Search for the cell housing the specified text and yield its [X, Y] center coordinate. 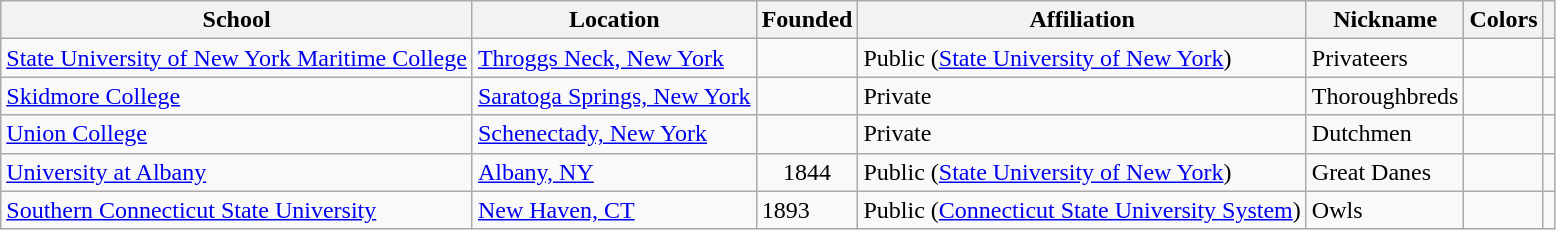
Thoroughbreds [1385, 96]
Dutchmen [1385, 134]
1893 [807, 210]
Nickname [1385, 20]
Affiliation [1082, 20]
Location [614, 20]
New Haven, CT [614, 210]
Albany, NY [614, 172]
1844 [807, 172]
Owls [1385, 210]
State University of New York Maritime College [237, 58]
Southern Connecticut State University [237, 210]
University at Albany [237, 172]
Skidmore College [237, 96]
School [237, 20]
Great Danes [1385, 172]
Privateers [1385, 58]
Colors [1504, 20]
Saratoga Springs, New York [614, 96]
Public (Connecticut State University System) [1082, 210]
Founded [807, 20]
Schenectady, New York [614, 134]
Throggs Neck, New York [614, 58]
Union College [237, 134]
